Find where the given text appears and provide that cell's center as (x, y) coordinate. 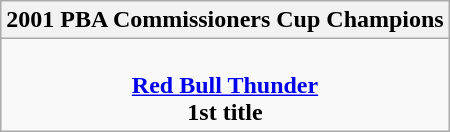
2001 PBA Commissioners Cup Champions (225, 20)
Red Bull Thunder 1st title (225, 85)
